Capture the cell that displays the provided text and extract its [X, Y] central coordinate. 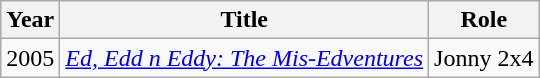
Ed, Edd n Eddy: The Mis-Edventures [244, 58]
Year [30, 20]
Role [484, 20]
Jonny 2x4 [484, 58]
Title [244, 20]
2005 [30, 58]
